For the text-containing cell, return its midpoint in (X, Y) coordinate format. 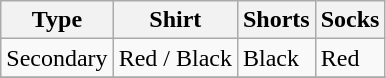
Type (57, 20)
Socks (350, 20)
Secondary (57, 58)
Red (350, 58)
Shirt (175, 20)
Shorts (276, 20)
Black (276, 58)
Red / Black (175, 58)
